Extract the [x, y] coordinate from the center of the cell holding the provided text.  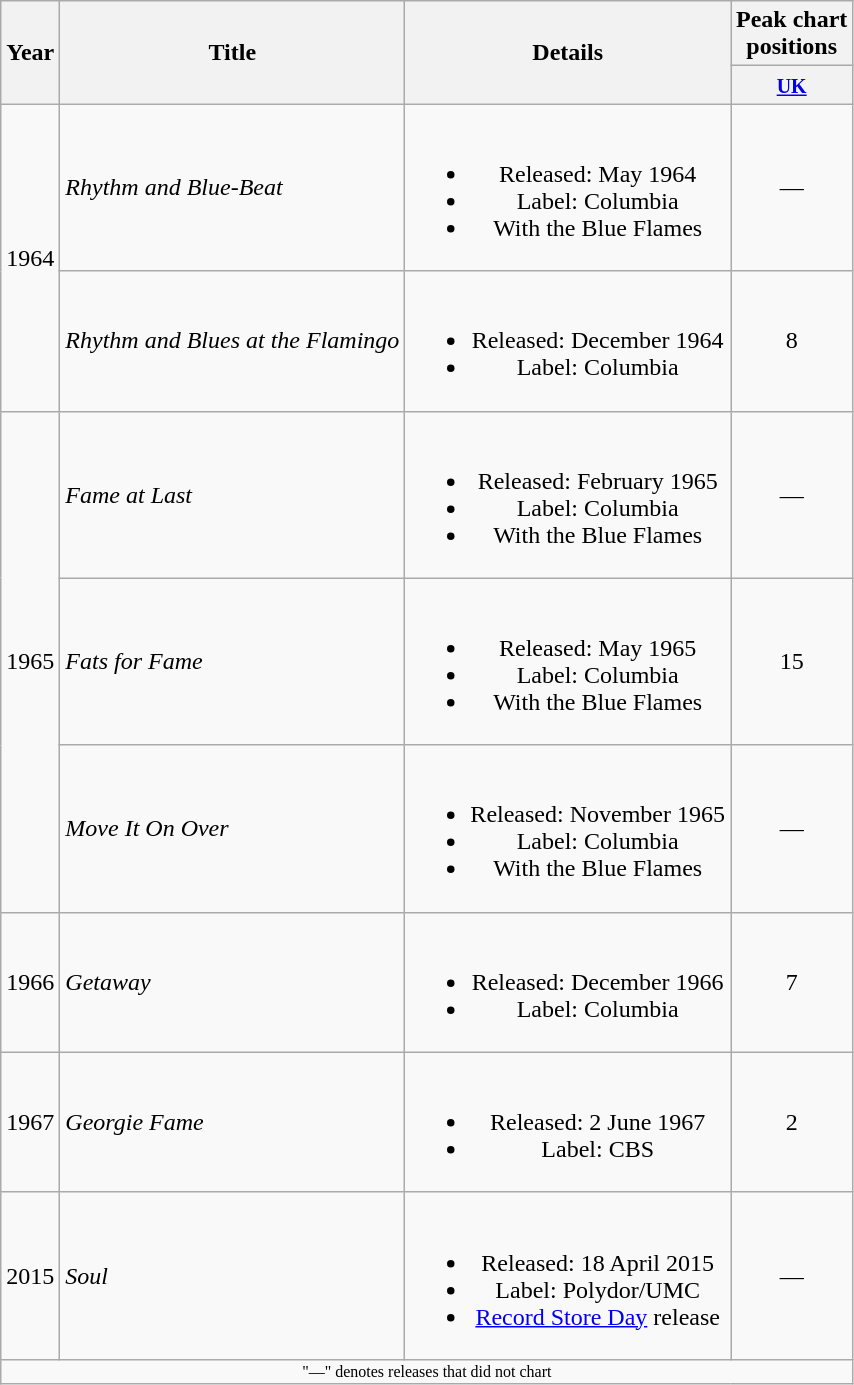
"—" denotes releases that did not chart [427, 1371]
1964 [30, 258]
Released: December 1966Label: Columbia [568, 982]
2015 [30, 1276]
Getaway [232, 982]
Details [568, 52]
1965 [30, 662]
7 [791, 982]
Released: December 1964Label: Columbia [568, 341]
Move It On Over [232, 828]
Released: 2 June 1967Label: CBS [568, 1122]
2 [791, 1122]
UK [791, 85]
Released: May 1964Label: ColumbiaWith the Blue Flames [568, 188]
Georgie Fame [232, 1122]
Fats for Fame [232, 662]
1967 [30, 1122]
Rhythm and Blues at the Flamingo [232, 341]
Rhythm and Blue-Beat [232, 188]
Released: November 1965Label: ColumbiaWith the Blue Flames [568, 828]
1966 [30, 982]
Fame at Last [232, 494]
Title [232, 52]
Released: February 1965Label: ColumbiaWith the Blue Flames [568, 494]
Year [30, 52]
15 [791, 662]
Released: 18 April 2015Label: Polydor/UMCRecord Store Day release [568, 1276]
Peak chartpositions [791, 34]
Soul [232, 1276]
Released: May 1965Label: ColumbiaWith the Blue Flames [568, 662]
8 [791, 341]
